Pinpoint the cell where the given text exists, returning its (X, Y) midpoint coordinate. 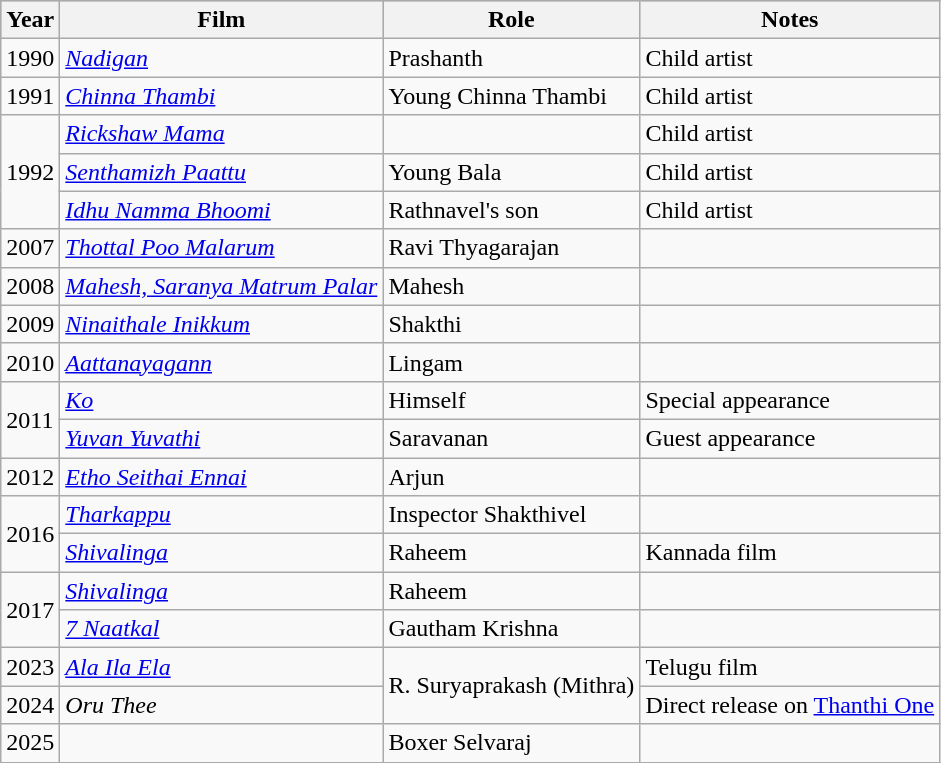
Ninaithale Inikkum (222, 324)
Ala Ila Ela (222, 667)
2012 (30, 477)
Inspector Shakthivel (512, 515)
Year (30, 20)
Prashanth (512, 58)
7 Naatkal (222, 629)
Etho Seithai Ennai (222, 477)
Rathnavel's son (512, 210)
Aattanayagann (222, 362)
Senthamizh Paattu (222, 172)
Ravi Thyagarajan (512, 248)
Young Bala (512, 172)
Mahesh (512, 286)
1990 (30, 58)
Nadigan (222, 58)
R. Suryaprakash (Mithra) (512, 686)
Young Chinna Thambi (512, 96)
Himself (512, 400)
1991 (30, 96)
Tharkappu (222, 515)
Lingam (512, 362)
Boxer Selvaraj (512, 743)
Chinna Thambi (222, 96)
Kannada film (790, 553)
Direct release on Thanthi One (790, 705)
Oru Thee (222, 705)
Ko (222, 400)
2010 (30, 362)
Special appearance (790, 400)
Role (512, 20)
Arjun (512, 477)
Gautham Krishna (512, 629)
2023 (30, 667)
2007 (30, 248)
Guest appearance (790, 438)
2011 (30, 419)
2024 (30, 705)
2017 (30, 610)
2025 (30, 743)
Saravanan (512, 438)
Thottal Poo Malarum (222, 248)
Shakthi (512, 324)
Mahesh, Saranya Matrum Palar (222, 286)
Yuvan Yuvathi (222, 438)
1992 (30, 172)
2008 (30, 286)
Telugu film (790, 667)
Idhu Namma Bhoomi (222, 210)
2016 (30, 534)
Rickshaw Mama (222, 134)
Notes (790, 20)
Film (222, 20)
2009 (30, 324)
